Output the [X, Y] coordinate of the center of the cell containing the given text.  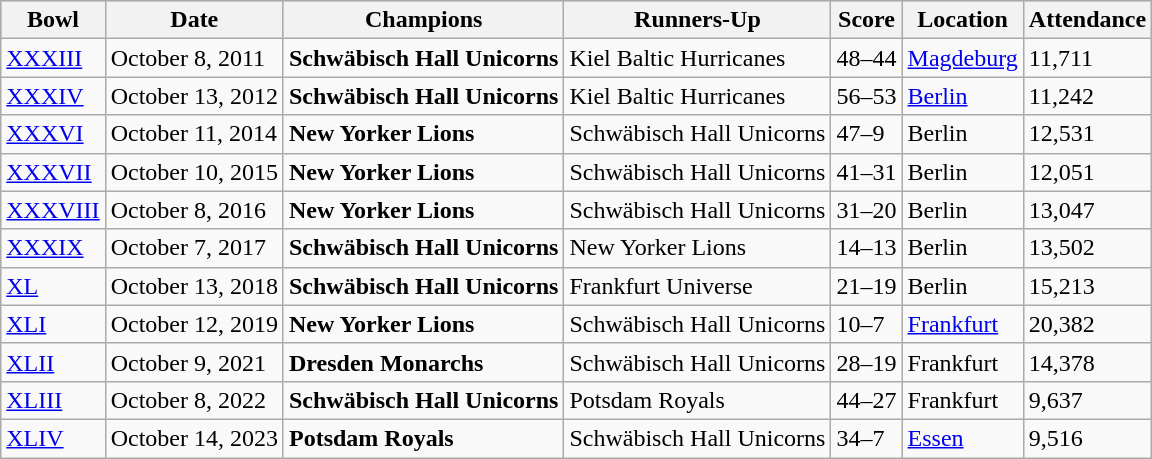
XXXIX [53, 248]
11,711 [1087, 58]
12,531 [1087, 134]
October 10, 2015 [194, 172]
48–44 [866, 58]
47–9 [866, 134]
Date [194, 20]
October 8, 2016 [194, 210]
21–19 [866, 286]
October 7, 2017 [194, 248]
10–7 [866, 324]
XLI [53, 324]
XXXVIII [53, 210]
Frankfurt Universe [698, 286]
XXXVII [53, 172]
15,213 [1087, 286]
13,047 [1087, 210]
12,051 [1087, 172]
XLII [53, 362]
Dresden Monarchs [423, 362]
34–7 [866, 438]
Bowl [53, 20]
XXXVI [53, 134]
Essen [962, 438]
11,242 [1087, 96]
Score [866, 20]
9,637 [1087, 400]
October 14, 2023 [194, 438]
31–20 [866, 210]
XLIII [53, 400]
October 9, 2021 [194, 362]
13,502 [1087, 248]
Champions [423, 20]
41–31 [866, 172]
9,516 [1087, 438]
14,378 [1087, 362]
October 13, 2018 [194, 286]
XXXIII [53, 58]
56–53 [866, 96]
14–13 [866, 248]
44–27 [866, 400]
Attendance [1087, 20]
Runners-Up [698, 20]
XXXIV [53, 96]
October 13, 2012 [194, 96]
20,382 [1087, 324]
Location [962, 20]
October 8, 2022 [194, 400]
October 8, 2011 [194, 58]
28–19 [866, 362]
XL [53, 286]
Magdeburg [962, 58]
October 12, 2019 [194, 324]
XLIV [53, 438]
October 11, 2014 [194, 134]
